Detect which cell encompasses the target text, then output its [X, Y] center coordinate. 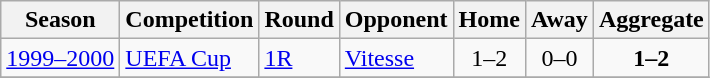
1999–2000 [60, 58]
Season [60, 20]
UEFA Cup [190, 58]
Round [299, 20]
Away [559, 20]
Home [489, 20]
Vitesse [396, 58]
Competition [190, 20]
Opponent [396, 20]
Aggregate [651, 20]
0–0 [559, 58]
1R [299, 58]
